Scan for the cell matching the given text and deliver its (x, y) coordinate at center. 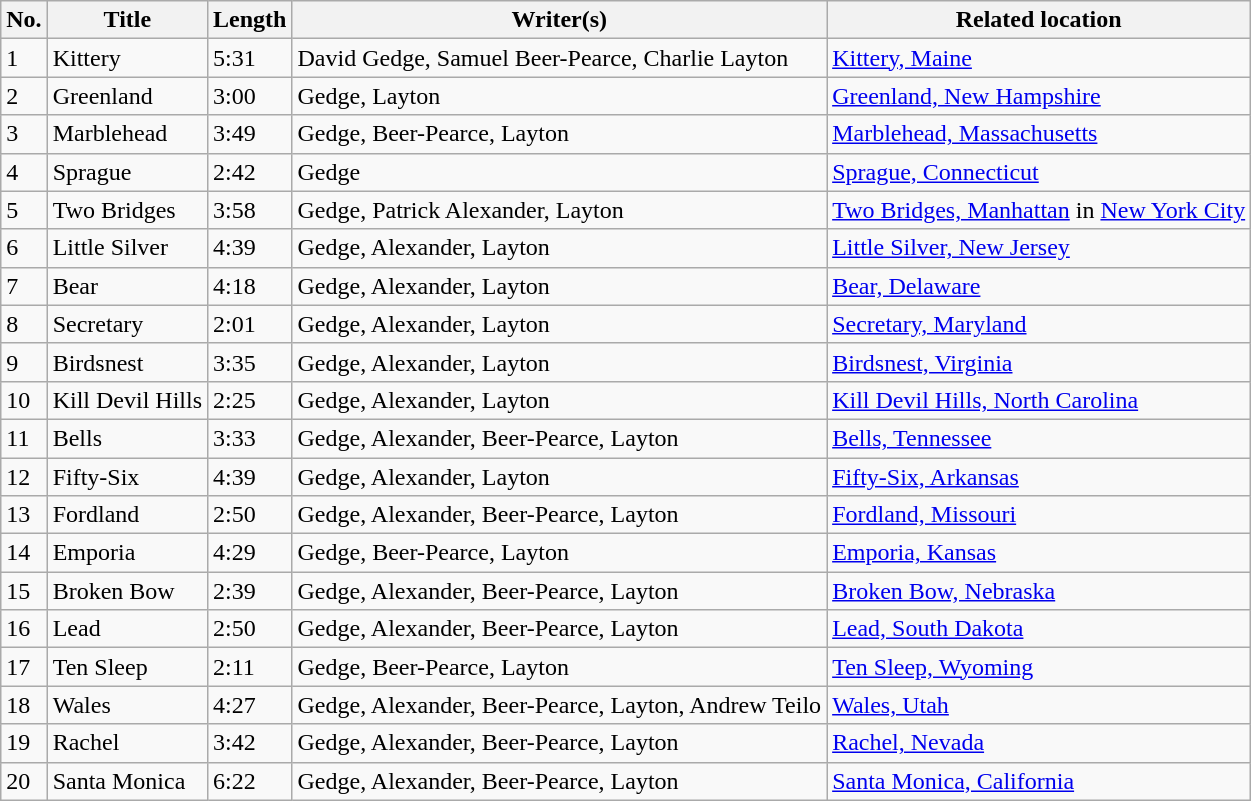
Gedge (560, 172)
Broken Bow, Nebraska (1039, 591)
9 (24, 362)
Greenland, New Hampshire (1039, 96)
20 (24, 781)
11 (24, 438)
Writer(s) (560, 20)
Secretary (127, 324)
Title (127, 20)
2 (24, 96)
3:35 (250, 362)
Marblehead (127, 134)
2:01 (250, 324)
17 (24, 667)
Broken Bow (127, 591)
Two Bridges (127, 210)
6:22 (250, 781)
3:42 (250, 743)
Greenland (127, 96)
Fordland, Missouri (1039, 515)
Bear (127, 286)
4:27 (250, 705)
Length (250, 20)
8 (24, 324)
Secretary, Maryland (1039, 324)
Kittery, Maine (1039, 58)
Bear, Delaware (1039, 286)
David Gedge, Samuel Beer-Pearce, Charlie Layton (560, 58)
Little Silver, New Jersey (1039, 248)
Emporia (127, 553)
Gedge, Alexander, Beer-Pearce, Layton, Andrew Teilo (560, 705)
No. (24, 20)
Santa Monica, California (1039, 781)
Kill Devil Hills, North Carolina (1039, 400)
10 (24, 400)
Lead, South Dakota (1039, 629)
Wales, Utah (1039, 705)
2:39 (250, 591)
Santa Monica (127, 781)
Sprague (127, 172)
Sprague, Connecticut (1039, 172)
13 (24, 515)
3:00 (250, 96)
Rachel (127, 743)
Birdsnest (127, 362)
Ten Sleep, Wyoming (1039, 667)
12 (24, 477)
3:33 (250, 438)
4:29 (250, 553)
Kill Devil Hills (127, 400)
Gedge, Patrick Alexander, Layton (560, 210)
Bells (127, 438)
2:42 (250, 172)
Ten Sleep (127, 667)
Fifty-Six, Arkansas (1039, 477)
Kittery (127, 58)
Birdsnest, Virginia (1039, 362)
3:58 (250, 210)
Bells, Tennessee (1039, 438)
Related location (1039, 20)
2:25 (250, 400)
4 (24, 172)
3:49 (250, 134)
16 (24, 629)
Fordland (127, 515)
15 (24, 591)
Lead (127, 629)
Rachel, Nevada (1039, 743)
Gedge, Layton (560, 96)
2:11 (250, 667)
1 (24, 58)
Two Bridges, Manhattan in New York City (1039, 210)
5 (24, 210)
14 (24, 553)
6 (24, 248)
Little Silver (127, 248)
Marblehead, Massachusetts (1039, 134)
5:31 (250, 58)
Wales (127, 705)
Emporia, Kansas (1039, 553)
4:18 (250, 286)
18 (24, 705)
3 (24, 134)
Fifty-Six (127, 477)
19 (24, 743)
7 (24, 286)
